Output the [x, y] coordinate of the center of the cell containing the given text.  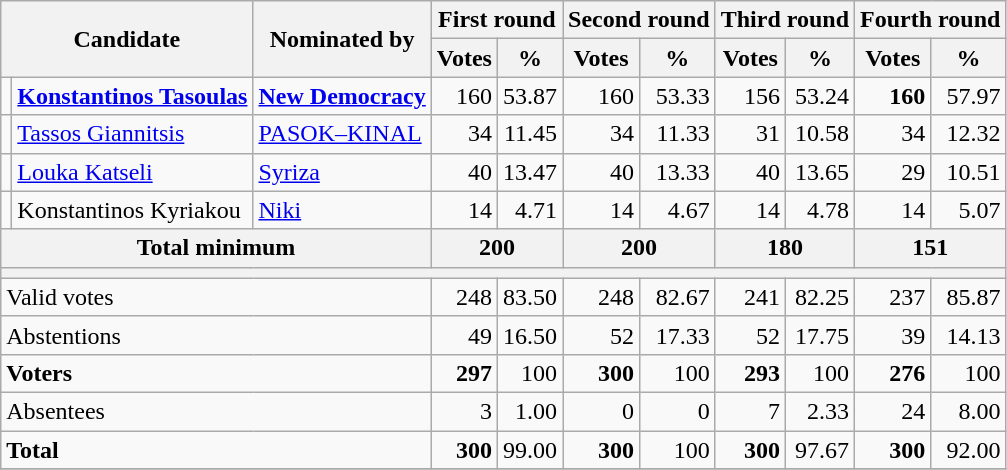
17.75 [820, 335]
Candidate [127, 39]
5.07 [968, 210]
4.67 [678, 210]
17.33 [678, 335]
14.13 [968, 335]
Absentees [216, 411]
57.97 [968, 96]
241 [750, 297]
24 [893, 411]
83.50 [530, 297]
180 [784, 248]
85.87 [968, 297]
Nominated by [342, 39]
7 [750, 411]
Abstentions [216, 335]
39 [893, 335]
Third round [784, 20]
156 [750, 96]
Louka Katseli [132, 172]
11.45 [530, 134]
13.65 [820, 172]
53.33 [678, 96]
Second round [640, 20]
2.33 [820, 411]
97.67 [820, 449]
Niki [342, 210]
4.78 [820, 210]
Syriza [342, 172]
1.00 [530, 411]
13.47 [530, 172]
Valid votes [216, 297]
82.67 [678, 297]
10.58 [820, 134]
13.33 [678, 172]
Konstantinos Tasoulas [132, 96]
151 [930, 248]
Fourth round [930, 20]
Total [216, 449]
297 [464, 373]
237 [893, 297]
53.87 [530, 96]
29 [893, 172]
82.25 [820, 297]
11.33 [678, 134]
31 [750, 134]
Total minimum [216, 248]
12.32 [968, 134]
New Democracy [342, 96]
92.00 [968, 449]
99.00 [530, 449]
Konstantinos Kyriakou [132, 210]
4.71 [530, 210]
Tassos Giannitsis [132, 134]
276 [893, 373]
PASOK–KINAL [342, 134]
3 [464, 411]
First round [496, 20]
16.50 [530, 335]
293 [750, 373]
10.51 [968, 172]
49 [464, 335]
8.00 [968, 411]
53.24 [820, 96]
Voters [216, 373]
